Output the [x, y] coordinate of the center of the cell containing the given text.  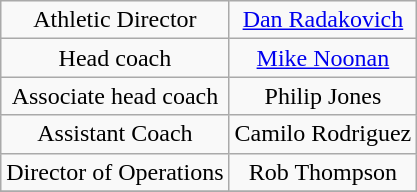
Director of Operations [115, 172]
Camilo Rodriguez [323, 134]
Associate head coach [115, 96]
Dan Radakovich [323, 20]
Philip Jones [323, 96]
Athletic Director [115, 20]
Rob Thompson [323, 172]
Head coach [115, 58]
Mike Noonan [323, 58]
Assistant Coach [115, 134]
